For the text-containing cell, return its midpoint in (X, Y) coordinate format. 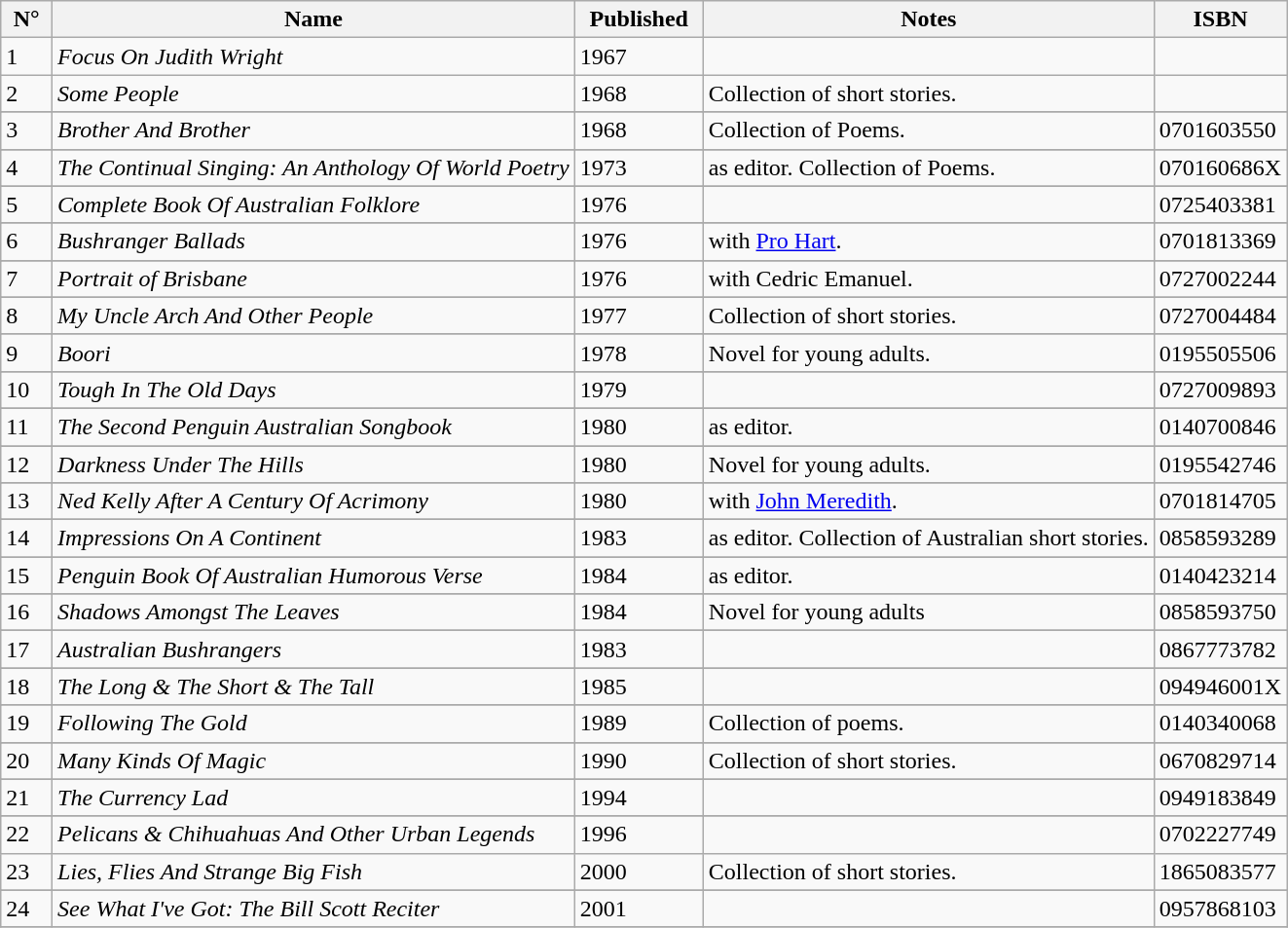
My Uncle Arch And Other People (313, 316)
21 (27, 798)
Collection of Poems. (929, 130)
1967 (639, 56)
2 (27, 93)
0858593289 (1220, 538)
1994 (639, 798)
7 (27, 278)
1989 (639, 724)
Tough In The Old Days (313, 390)
Novel for young adults (929, 612)
The Second Penguin Australian Songbook (313, 427)
0957868103 (1220, 909)
Shadows Amongst The Leaves (313, 612)
as editor. Collection of Poems. (929, 167)
Pelicans & Chihuahuas And Other Urban Legends (313, 835)
See What I've Got: The Bill Scott Reciter (313, 909)
Some People (313, 93)
6 (27, 241)
8 (27, 316)
0727009893 (1220, 390)
1979 (639, 390)
Lies, Flies And Strange Big Fish (313, 872)
0195505506 (1220, 353)
1996 (639, 835)
0701603550 (1220, 130)
with Pro Hart. (929, 241)
0670829714 (1220, 761)
19 (27, 724)
The Long & The Short & The Tall (313, 687)
0949183849 (1220, 798)
with John Meredith. (929, 501)
0727002244 (1220, 278)
22 (27, 835)
0140423214 (1220, 575)
0725403381 (1220, 204)
1865083577 (1220, 872)
Many Kinds Of Magic (313, 761)
Darkness Under The Hills (313, 464)
0867773782 (1220, 650)
1990 (639, 761)
11 (27, 427)
12 (27, 464)
The Currency Lad (313, 798)
1977 (639, 316)
9 (27, 353)
as editor. Collection of Australian short stories. (929, 538)
0701814705 (1220, 501)
1985 (639, 687)
Brother And Brother (313, 130)
0195542746 (1220, 464)
4 (27, 167)
18 (27, 687)
Impressions On A Continent (313, 538)
Boori (313, 353)
13 (27, 501)
0140700846 (1220, 427)
17 (27, 650)
15 (27, 575)
0140340068 (1220, 724)
070160686X (1220, 167)
16 (27, 612)
Australian Bushrangers (313, 650)
ISBN (1220, 19)
Notes (929, 19)
0727004484 (1220, 316)
with Cedric Emanuel. (929, 278)
Penguin Book Of Australian Humorous Verse (313, 575)
0858593750 (1220, 612)
1978 (639, 353)
23 (27, 872)
0701813369 (1220, 241)
Name (313, 19)
094946001X (1220, 687)
Collection of poems. (929, 724)
Ned Kelly After A Century Of Acrimony (313, 501)
Bushranger Ballads (313, 241)
Focus On Judith Wright (313, 56)
Following The Gold (313, 724)
10 (27, 390)
24 (27, 909)
2000 (639, 872)
5 (27, 204)
20 (27, 761)
2001 (639, 909)
14 (27, 538)
The Continual Singing: An Anthology Of World Poetry (313, 167)
Complete Book Of Australian Folklore (313, 204)
N° (27, 19)
1 (27, 56)
1973 (639, 167)
0702227749 (1220, 835)
Published (639, 19)
3 (27, 130)
Portrait of Brisbane (313, 278)
